Detect which cell encompasses the target text, then output its [X, Y] center coordinate. 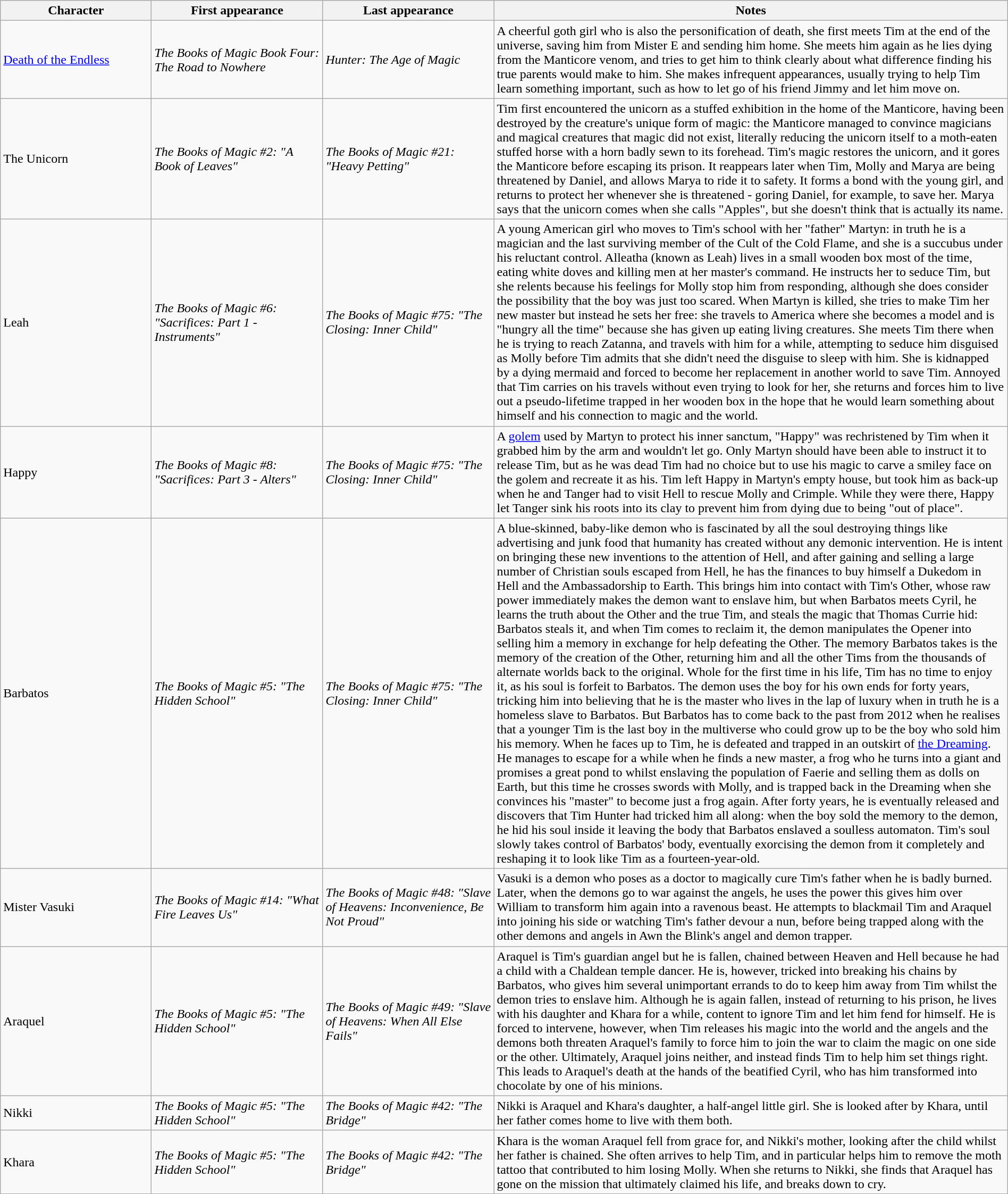
The Books of Magic #48: "Slave of Heavens: Inconvenience, Be Not Proud" [408, 907]
Notes [751, 11]
The Unicorn [76, 158]
Death of the Endless [76, 60]
Nikki is Araquel and Khara's daughter, a half-angel little girl. She is looked after by Khara, until her father comes home to live with them both. [751, 1113]
Nikki [76, 1113]
First appearance [237, 11]
The Books of Magic #8: "Sacrifices: Part 3 - Alters" [237, 472]
Mister Vasuki [76, 907]
Happy [76, 472]
Araquel [76, 1021]
Character [76, 11]
Last appearance [408, 11]
The Books of Magic #2: "A Book of Leaves" [237, 158]
The Books of Magic #49: "Slave of Heavens: When All Else Fails" [408, 1021]
The Books of Magic Book Four: The Road to Nowhere [237, 60]
Leah [76, 322]
Khara [76, 1162]
Hunter: The Age of Magic [408, 60]
The Books of Magic #6: "Sacrifices: Part 1 - Instruments" [237, 322]
Barbatos [76, 694]
The Books of Magic #14: "What Fire Leaves Us" [237, 907]
The Books of Magic #21: "Heavy Petting" [408, 158]
